Extract the (X, Y) coordinate from the center of the cell holding the provided text.  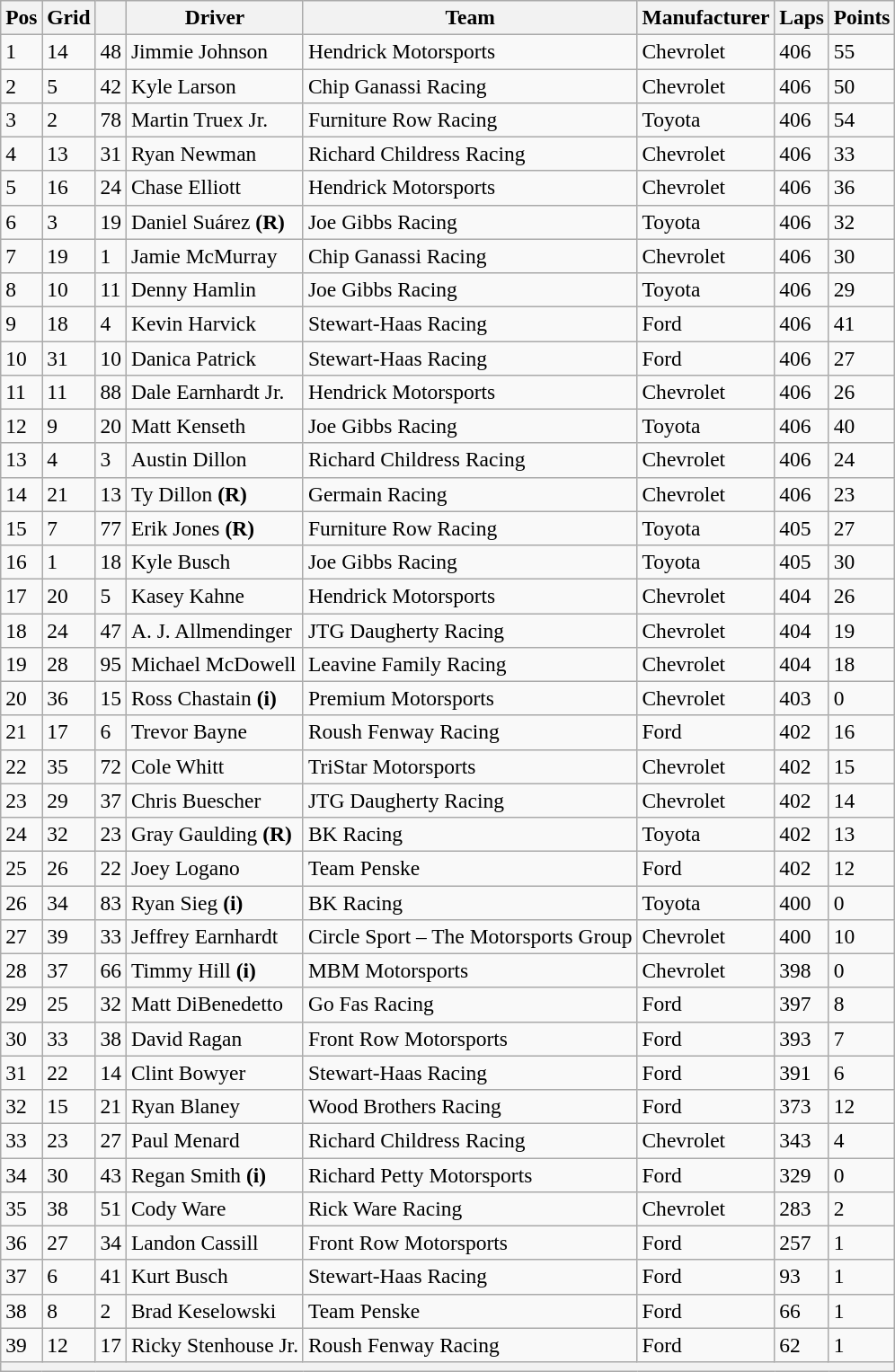
Brad Keselowski (214, 1311)
283 (802, 1208)
42 (111, 85)
Trevor Bayne (214, 732)
Joey Logano (214, 868)
83 (111, 902)
Kyle Busch (214, 562)
257 (802, 1243)
Clint Bowyer (214, 1073)
Ryan Blaney (214, 1106)
Go Fas Racing (470, 1005)
62 (802, 1345)
Daniel Suárez (R) (214, 222)
Matt DiBenedetto (214, 1005)
Germain Racing (470, 494)
Ryan Sieg (i) (214, 902)
Chris Buescher (214, 801)
Manufacturer (706, 17)
Team (470, 17)
Denny Hamlin (214, 289)
Cole Whitt (214, 766)
Points (862, 17)
TriStar Motorsports (470, 766)
Premium Motorsports (470, 698)
95 (111, 664)
403 (802, 698)
Jimmie Johnson (214, 51)
54 (862, 119)
MBM Motorsports (470, 970)
55 (862, 51)
47 (111, 630)
Ross Chastain (i) (214, 698)
Grid (68, 17)
51 (111, 1208)
Pos (22, 17)
Erik Jones (R) (214, 528)
48 (111, 51)
Ty Dillon (R) (214, 494)
393 (802, 1039)
343 (802, 1140)
Kasey Kahne (214, 596)
78 (111, 119)
Driver (214, 17)
373 (802, 1106)
Timmy Hill (i) (214, 970)
329 (802, 1174)
391 (802, 1073)
Kurt Busch (214, 1277)
398 (802, 970)
88 (111, 392)
43 (111, 1174)
Chase Elliott (214, 188)
Michael McDowell (214, 664)
Danica Patrick (214, 358)
David Ragan (214, 1039)
Laps (802, 17)
93 (802, 1277)
Matt Kenseth (214, 426)
Paul Menard (214, 1140)
72 (111, 766)
Richard Petty Motorsports (470, 1174)
Ryan Newman (214, 154)
Landon Cassill (214, 1243)
40 (862, 426)
Dale Earnhardt Jr. (214, 392)
77 (111, 528)
Wood Brothers Racing (470, 1106)
Ricky Stenhouse Jr. (214, 1345)
Regan Smith (i) (214, 1174)
Leavine Family Racing (470, 664)
Jeffrey Earnhardt (214, 936)
Jamie McMurray (214, 256)
Austin Dillon (214, 460)
50 (862, 85)
397 (802, 1005)
Cody Ware (214, 1208)
Martin Truex Jr. (214, 119)
Rick Ware Racing (470, 1208)
Kevin Harvick (214, 323)
Kyle Larson (214, 85)
Circle Sport – The Motorsports Group (470, 936)
A. J. Allmendinger (214, 630)
Gray Gaulding (R) (214, 834)
